Return [X, Y] of the center of cell containing provided text 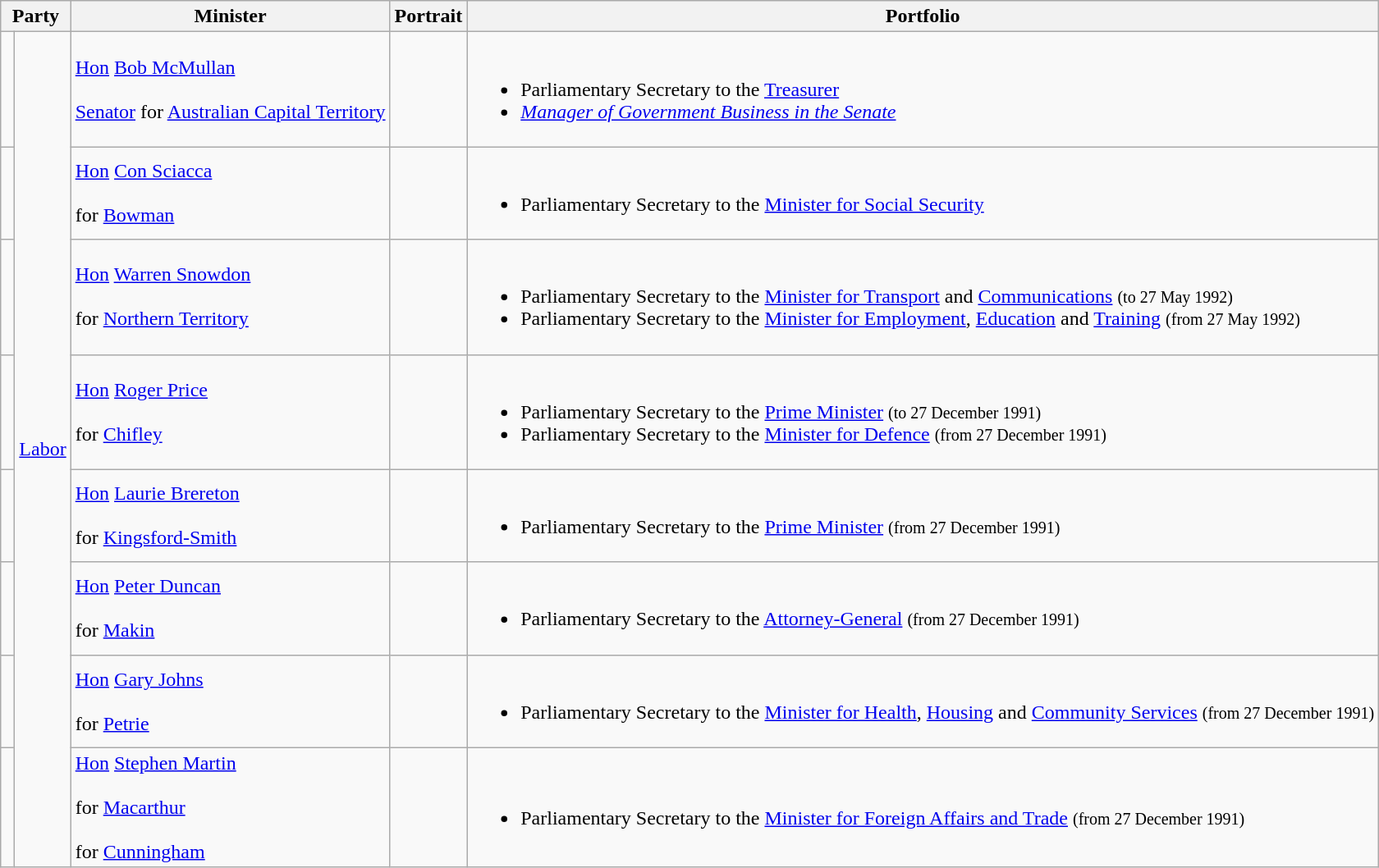
Hon Con Sciacca for Bowman [230, 194]
Hon Warren Snowdon for Northern Territory [230, 297]
Minister [230, 16]
Hon Roger Price for Chifley [230, 412]
Parliamentary Secretary to the Minister for Social Security [923, 194]
Hon Stephen Martin for Macarthur for Cunningham [230, 807]
Parliamentary Secretary to the TreasurerManager of Government Business in the Senate [923, 89]
Parliamentary Secretary to the Prime Minister (from 27 December 1991) [923, 515]
Hon Bob McMullan Senator for Australian Capital Territory [230, 89]
Hon Gary Johns for Petrie [230, 701]
Parliamentary Secretary to the Attorney-General (from 27 December 1991) [923, 609]
Labor [43, 450]
Portrait [428, 16]
Parliamentary Secretary to the Minister for Health, Housing and Community Services (from 27 December 1991) [923, 701]
Hon Laurie Brereton for Kingsford-Smith [230, 515]
Parliamentary Secretary to the Minister for Foreign Affairs and Trade (from 27 December 1991) [923, 807]
Hon Peter Duncan for Makin [230, 609]
Portfolio [923, 16]
Party [36, 16]
Parliamentary Secretary to the Prime Minister (to 27 December 1991)Parliamentary Secretary to the Minister for Defence (from 27 December 1991) [923, 412]
